Pinpoint the cell where the given text exists, returning its [x, y] midpoint coordinate. 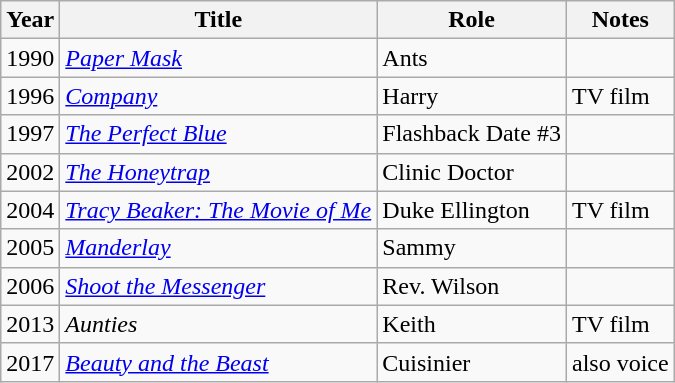
2002 [30, 172]
Flashback Date #3 [472, 134]
Cuisinier [472, 362]
2004 [30, 210]
1997 [30, 134]
2013 [30, 324]
Duke Ellington [472, 210]
Rev. Wilson [472, 286]
Harry [472, 96]
Beauty and the Beast [218, 362]
Aunties [218, 324]
Keith [472, 324]
1990 [30, 58]
1996 [30, 96]
2005 [30, 248]
Sammy [472, 248]
Company [218, 96]
Role [472, 20]
The Perfect Blue [218, 134]
2017 [30, 362]
The Honeytrap [218, 172]
Manderlay [218, 248]
Year [30, 20]
Paper Mask [218, 58]
Notes [620, 20]
Tracy Beaker: The Movie of Me [218, 210]
Title [218, 20]
Clinic Doctor [472, 172]
also voice [620, 362]
Ants [472, 58]
2006 [30, 286]
Shoot the Messenger [218, 286]
